Identify which cell holds the provided text, then report its [X, Y] central coordinate. 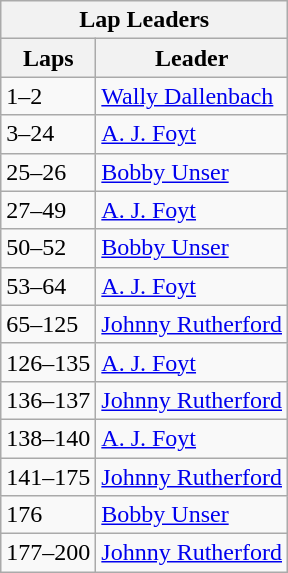
25–26 [48, 172]
1–2 [48, 96]
176 [48, 515]
27–49 [48, 210]
Wally Dallenbach [192, 96]
136–137 [48, 400]
Leader [192, 58]
Laps [48, 58]
141–175 [48, 477]
Lap Leaders [144, 20]
65–125 [48, 324]
138–140 [48, 438]
50–52 [48, 248]
53–64 [48, 286]
3–24 [48, 134]
177–200 [48, 553]
126–135 [48, 362]
